For the text-containing cell, return its midpoint in (X, Y) coordinate format. 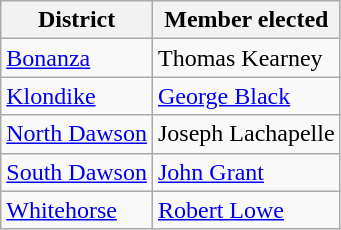
Whitehorse (77, 210)
Thomas Kearney (246, 58)
District (77, 20)
Bonanza (77, 58)
Klondike (77, 96)
George Black (246, 96)
Member elected (246, 20)
Robert Lowe (246, 210)
North Dawson (77, 134)
John Grant (246, 172)
Joseph Lachapelle (246, 134)
South Dawson (77, 172)
